Pinpoint the cell where the given text exists, returning its [X, Y] midpoint coordinate. 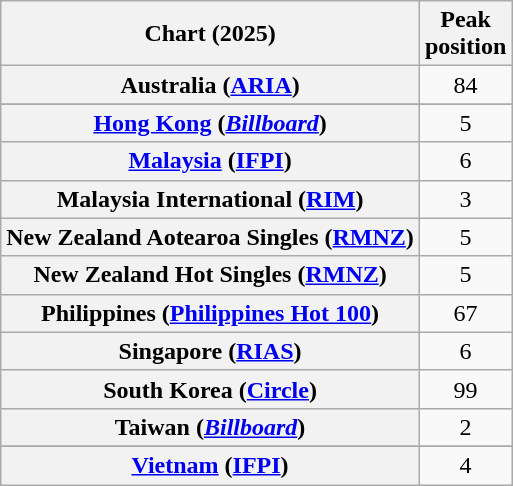
Peakposition [465, 34]
Singapore (RIAS) [210, 351]
Malaysia (IFPI) [210, 161]
South Korea (Circle) [210, 389]
67 [465, 313]
84 [465, 85]
Philippines (Philippines Hot 100) [210, 313]
2 [465, 427]
3 [465, 199]
Australia (ARIA) [210, 85]
Hong Kong (Billboard) [210, 123]
Taiwan (Billboard) [210, 427]
Chart (2025) [210, 34]
New Zealand Hot Singles (RMNZ) [210, 275]
Vietnam (IFPI) [210, 465]
Malaysia International (RIM) [210, 199]
4 [465, 465]
New Zealand Aotearoa Singles (RMNZ) [210, 237]
99 [465, 389]
